Return the (X, Y) coordinate for the center point of the cell that contains the specified text.  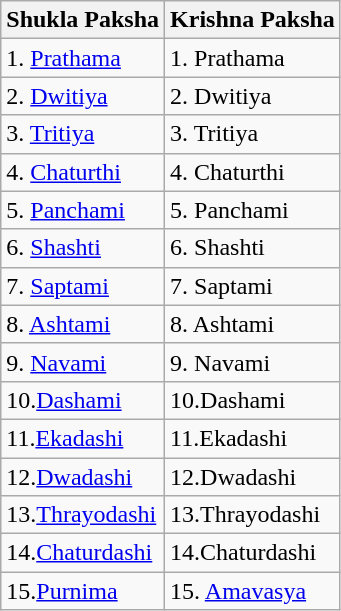
15. Amavasya (253, 591)
15.Purnima (83, 591)
Shukla Paksha (83, 20)
Krishna Paksha (253, 20)
